Return the (X, Y) coordinate for the center point of the cell that contains the specified text.  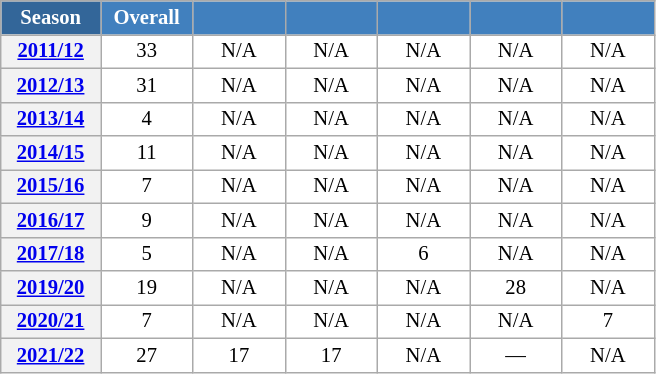
2012/13 (51, 85)
11 (146, 153)
2011/12 (51, 51)
Overall (146, 17)
Season (51, 17)
28 (516, 287)
27 (146, 355)
9 (146, 220)
2020/21 (51, 321)
4 (146, 119)
5 (146, 254)
2021/22 (51, 355)
2016/17 (51, 220)
2014/15 (51, 153)
— (516, 355)
19 (146, 287)
33 (146, 51)
2019/20 (51, 287)
31 (146, 85)
2013/14 (51, 119)
2017/18 (51, 254)
6 (423, 254)
2015/16 (51, 186)
